Extract the (X, Y) coordinate from the center of the cell holding the provided text.  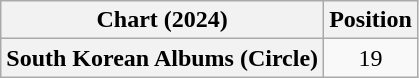
Chart (2024) (162, 20)
Position (371, 20)
19 (371, 58)
South Korean Albums (Circle) (162, 58)
